Find where the given text appears and provide that cell's center as [x, y] coordinate. 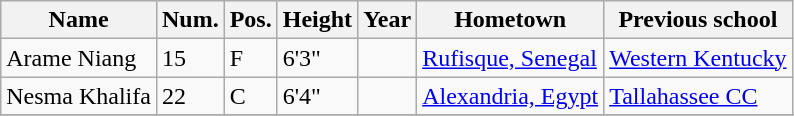
Alexandria, Egypt [510, 96]
Arame Niang [79, 58]
Nesma Khalifa [79, 96]
Year [388, 20]
Rufisque, Senegal [510, 58]
Hometown [510, 20]
6'3" [317, 58]
Height [317, 20]
C [250, 96]
6'4" [317, 96]
Pos. [250, 20]
Tallahassee CC [698, 96]
Western Kentucky [698, 58]
Previous school [698, 20]
Name [79, 20]
F [250, 58]
22 [190, 96]
Num. [190, 20]
15 [190, 58]
